Extract the [X, Y] coordinate from the center of the cell holding the provided text.  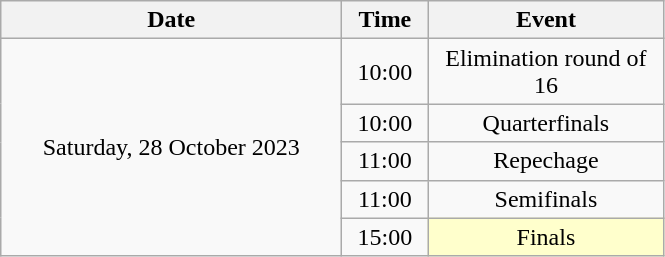
Semifinals [546, 199]
Elimination round of 16 [546, 72]
Repechage [546, 161]
Date [172, 20]
Finals [546, 237]
Time [385, 20]
Saturday, 28 October 2023 [172, 148]
Event [546, 20]
15:00 [385, 237]
Quarterfinals [546, 123]
